Locate the cell with the specified text and output its [X, Y] center coordinate. 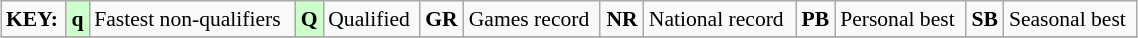
PB [816, 19]
Personal best [900, 19]
Qualified [371, 19]
GR [442, 19]
Fastest non-qualifiers [192, 19]
Games record [532, 19]
KEY: [34, 19]
National record [720, 19]
SB [985, 19]
Q [309, 19]
NR [622, 19]
q [78, 19]
Seasonal best [1070, 19]
